Extract the (x, y) coordinate from the center of the cell holding the provided text.  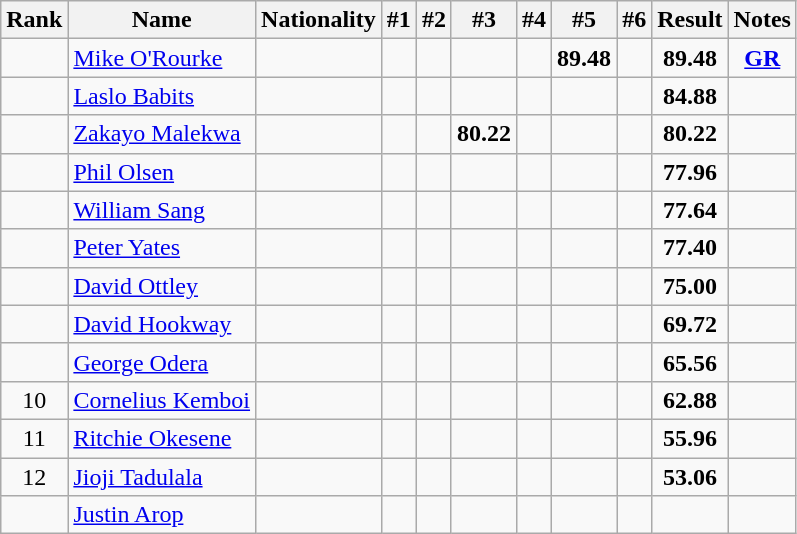
12 (34, 477)
Nationality (319, 20)
10 (34, 400)
11 (34, 438)
Result (690, 20)
Laslo Babits (162, 96)
55.96 (690, 438)
Peter Yates (162, 248)
Rank (34, 20)
77.64 (690, 210)
#1 (398, 20)
#4 (534, 20)
GR (762, 58)
Ritchie Okesene (162, 438)
David Hookway (162, 324)
77.96 (690, 172)
#2 (434, 20)
#6 (634, 20)
George Odera (162, 362)
Notes (762, 20)
65.56 (690, 362)
David Ottley (162, 286)
Jioji Tadulala (162, 477)
Cornelius Kemboi (162, 400)
Justin Arop (162, 515)
77.40 (690, 248)
Zakayo Malekwa (162, 134)
Name (162, 20)
William Sang (162, 210)
Mike O'Rourke (162, 58)
69.72 (690, 324)
53.06 (690, 477)
84.88 (690, 96)
#5 (584, 20)
62.88 (690, 400)
#3 (484, 20)
75.00 (690, 286)
Phil Olsen (162, 172)
